Search for the cell housing the specified text and yield its [X, Y] center coordinate. 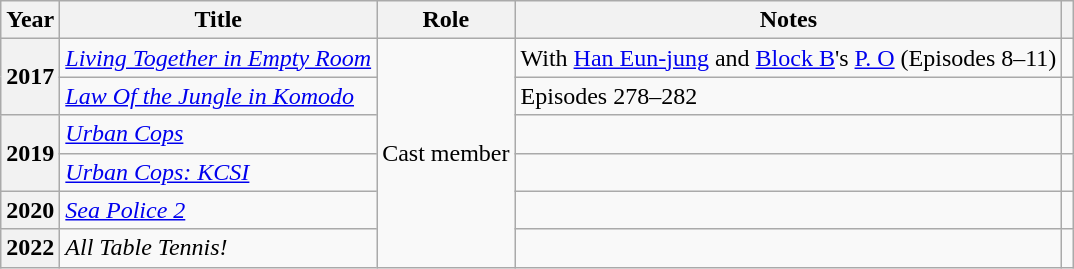
Urban Cops [218, 134]
2022 [30, 248]
Cast member [446, 153]
Title [218, 20]
Urban Cops: KCSI [218, 172]
Sea Police 2 [218, 210]
Living Together in Empty Room [218, 58]
With Han Eun-jung and Block B's P. O (Episodes 8–11) [788, 58]
2020 [30, 210]
All Table Tennis! [218, 248]
Role [446, 20]
2017 [30, 77]
Notes [788, 20]
Episodes 278–282 [788, 96]
2019 [30, 153]
Year [30, 20]
Law Of the Jungle in Komodo [218, 96]
